Identify which cell holds the provided text, then report its (x, y) central coordinate. 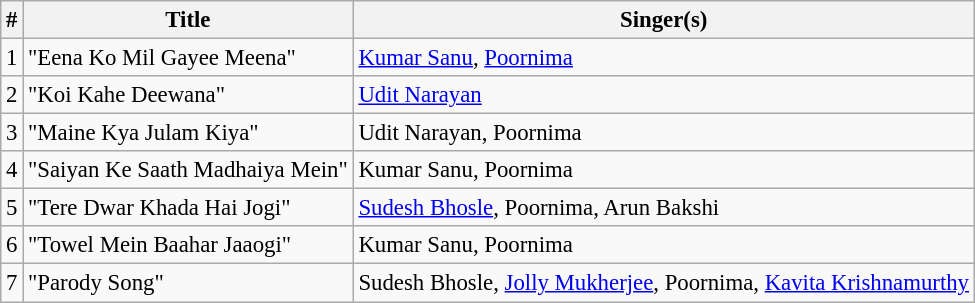
Title (188, 20)
4 (12, 170)
"Parody Song" (188, 283)
"Towel Mein Baahar Jaaogi" (188, 245)
"Tere Dwar Khada Hai Jogi" (188, 208)
1 (12, 58)
2 (12, 95)
6 (12, 245)
Singer(s) (664, 20)
Sudesh Bhosle, Jolly Mukherjee, Poornima, Kavita Krishnamurthy (664, 283)
7 (12, 283)
5 (12, 208)
# (12, 20)
Sudesh Bhosle, Poornima, Arun Bakshi (664, 208)
Udit Narayan (664, 95)
3 (12, 133)
"Maine Kya Julam Kiya" (188, 133)
Udit Narayan, Poornima (664, 133)
"Eena Ko Mil Gayee Meena" (188, 58)
"Saiyan Ke Saath Madhaiya Mein" (188, 170)
"Koi Kahe Deewana" (188, 95)
